Determine the [X, Y] coordinate at the center of the cell enclosing the given text.  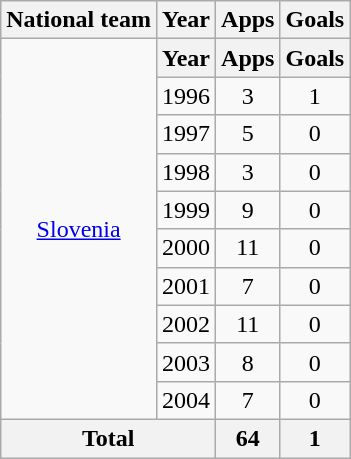
1996 [186, 96]
1999 [186, 210]
2003 [186, 362]
2004 [186, 400]
2001 [186, 286]
1998 [186, 172]
64 [248, 438]
8 [248, 362]
2000 [186, 248]
2002 [186, 324]
Total [108, 438]
Slovenia [79, 230]
9 [248, 210]
National team [79, 20]
1997 [186, 134]
5 [248, 134]
